For the text-containing cell, return its midpoint in (x, y) coordinate format. 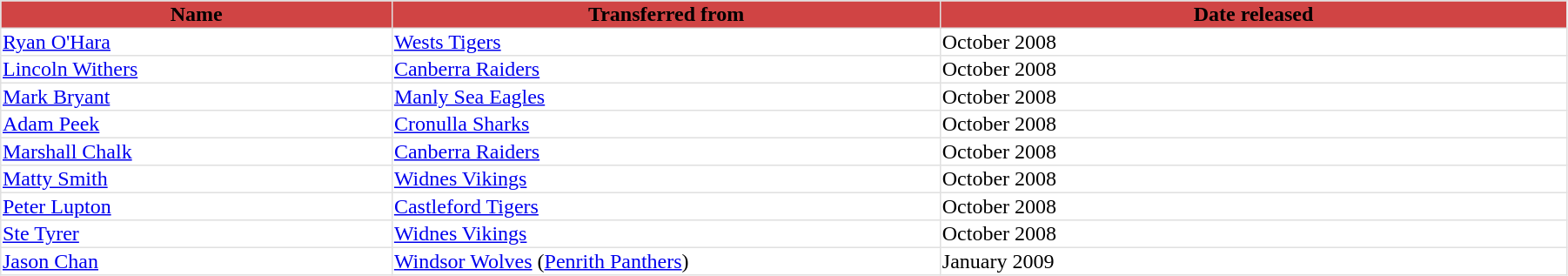
Castleford Tigers (667, 206)
Peter Lupton (197, 206)
Wests Tigers (667, 42)
Transferred from (667, 15)
Lincoln Withers (197, 70)
Manly Sea Eagles (667, 97)
Jason Chan (197, 261)
Ryan O'Hara (197, 42)
Ste Tyrer (197, 234)
Name (197, 15)
Mark Bryant (197, 97)
Date released (1254, 15)
January 2009 (1254, 261)
Windsor Wolves (Penrith Panthers) (667, 261)
Marshall Chalk (197, 151)
Adam Peek (197, 125)
Matty Smith (197, 179)
Cronulla Sharks (667, 125)
